From the cell containing the given text, extract its center point as [X, Y] coordinate. 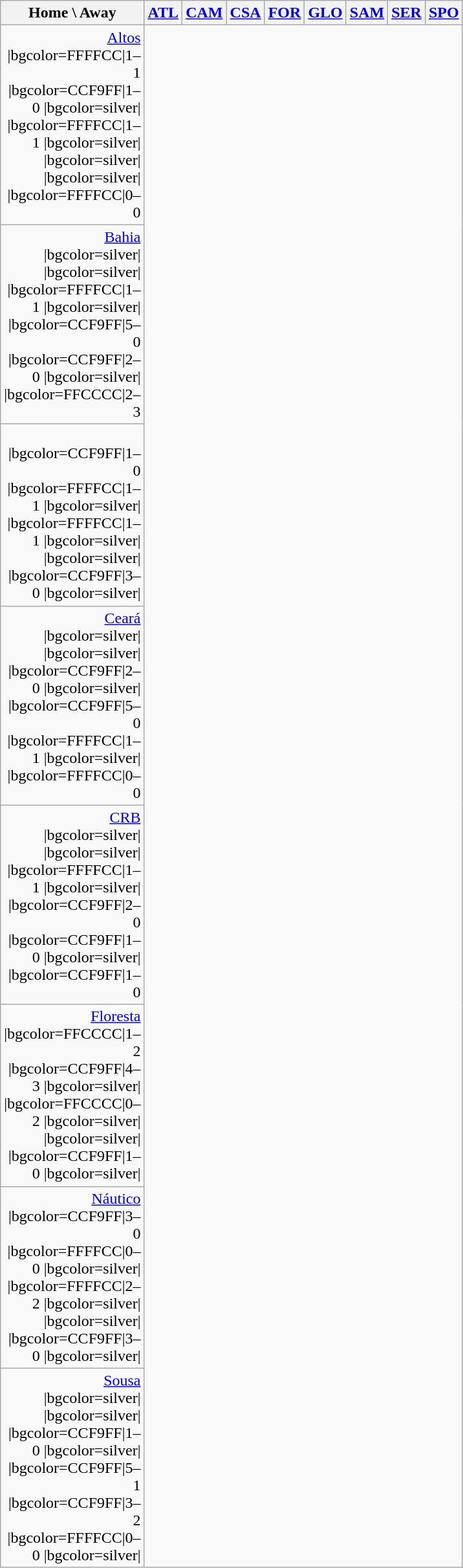
SER [407, 13]
SAM [367, 13]
GLO [325, 13]
|bgcolor=CCF9FF|1–0 |bgcolor=FFFFCC|1–1 |bgcolor=silver| |bgcolor=FFFFCC|1–1 |bgcolor=silver| |bgcolor=silver| |bgcolor=CCF9FF|3–0 |bgcolor=silver| [72, 515]
CAM [204, 13]
Home \ Away [72, 13]
CSA [246, 13]
FOR [285, 13]
SPO [444, 13]
ATL [163, 13]
